For the text-containing cell, return its midpoint in (X, Y) coordinate format. 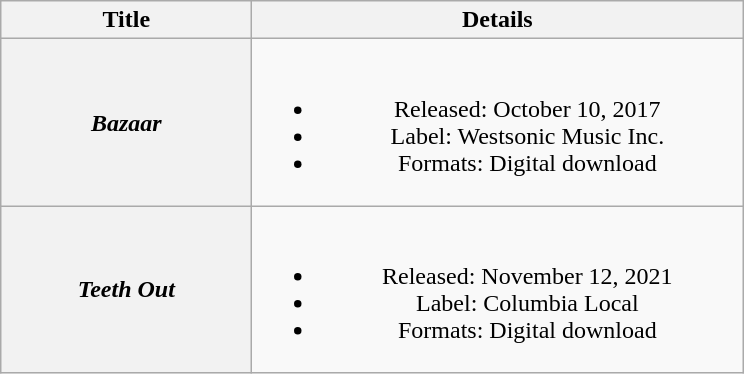
Teeth Out (126, 290)
Title (126, 20)
Released: November 12, 2021Label: Columbia LocalFormats: Digital download (498, 290)
Details (498, 20)
Bazaar (126, 122)
Released: October 10, 2017Label: Westsonic Music Inc.Formats: Digital download (498, 122)
